Locate the cell with the specified text and output its (X, Y) center coordinate. 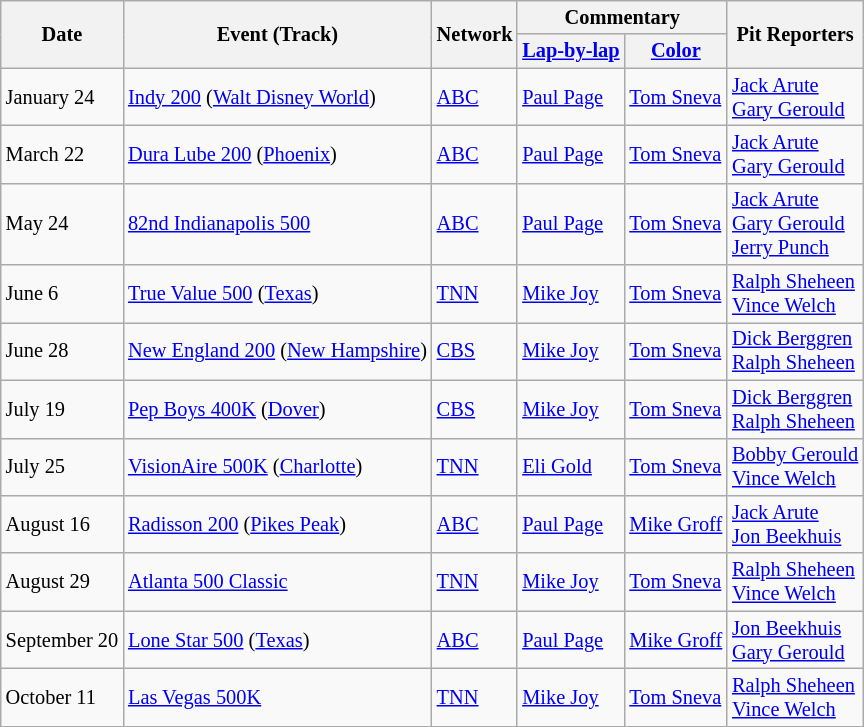
September 20 (62, 640)
October 11 (62, 697)
Jon BeekhuisGary Gerould (795, 640)
January 24 (62, 97)
Pep Boys 400K (Dover) (278, 409)
Color (676, 51)
Event (Track) (278, 34)
Lone Star 500 (Texas) (278, 640)
Date (62, 34)
May 24 (62, 224)
July 19 (62, 409)
June 28 (62, 351)
Lap-by-lap (570, 51)
Dura Lube 200 (Phoenix) (278, 154)
March 22 (62, 154)
Jack AruteJon Beekhuis (795, 524)
July 25 (62, 467)
August 29 (62, 582)
Bobby GerouldVince Welch (795, 467)
Radisson 200 (Pikes Peak) (278, 524)
True Value 500 (Texas) (278, 294)
Pit Reporters (795, 34)
82nd Indianapolis 500 (278, 224)
Jack AruteGary GerouldJerry Punch (795, 224)
Indy 200 (Walt Disney World) (278, 97)
Las Vegas 500K (278, 697)
Atlanta 500 Classic (278, 582)
Network (475, 34)
New England 200 (New Hampshire) (278, 351)
Commentary (622, 17)
Eli Gold (570, 467)
August 16 (62, 524)
VisionAire 500K (Charlotte) (278, 467)
June 6 (62, 294)
